Return the (X, Y) coordinate for the center point of the cell that contains the specified text.  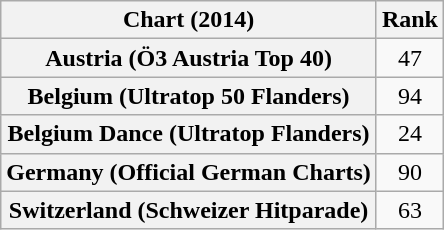
Belgium Dance (Ultratop Flanders) (189, 134)
63 (410, 210)
Germany (Official German Charts) (189, 172)
47 (410, 58)
Austria (Ö3 Austria Top 40) (189, 58)
94 (410, 96)
Belgium (Ultratop 50 Flanders) (189, 96)
Switzerland (Schweizer Hitparade) (189, 210)
90 (410, 172)
Chart (2014) (189, 20)
Rank (410, 20)
24 (410, 134)
